Return the (x, y) coordinate for the center point of the cell that contains the specified text.  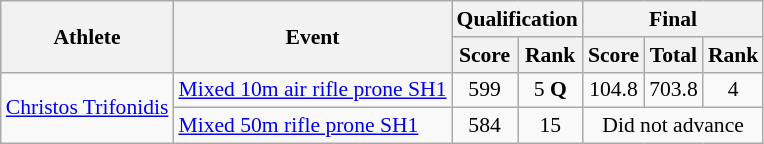
104.8 (614, 90)
584 (485, 126)
703.8 (674, 90)
Did not advance (674, 126)
15 (550, 126)
5 Q (550, 90)
Total (674, 55)
Event (312, 36)
Qualification (518, 19)
Athlete (88, 36)
4 (734, 90)
599 (485, 90)
Final (674, 19)
Mixed 50m rifle prone SH1 (312, 126)
Christos Trifonidis (88, 108)
Mixed 10m air rifle prone SH1 (312, 90)
